Pinpoint the cell where the given text exists, returning its [x, y] midpoint coordinate. 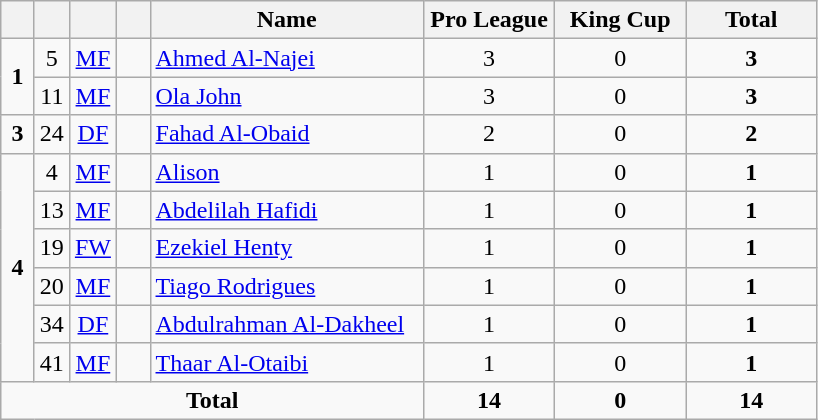
34 [52, 324]
Tiago Rodrigues [287, 286]
5 [52, 58]
Fahad Al-Obaid [287, 134]
Alison [287, 172]
11 [52, 96]
13 [52, 210]
20 [52, 286]
FW [92, 248]
24 [52, 134]
Name [287, 20]
Ezekiel Henty [287, 248]
Thaar Al-Otaibi [287, 362]
King Cup [620, 20]
Abdulrahman Al-Dakheel [287, 324]
Ahmed Al-Najei [287, 58]
Ola John [287, 96]
Pro League [490, 20]
41 [52, 362]
Abdelilah Hafidi [287, 210]
19 [52, 248]
